Detect which cell encompasses the target text, then output its (X, Y) center coordinate. 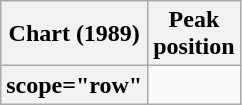
scope="row" (74, 85)
Chart (1989) (74, 34)
Peakposition (194, 34)
